Identify which cell holds the provided text, then report its (x, y) central coordinate. 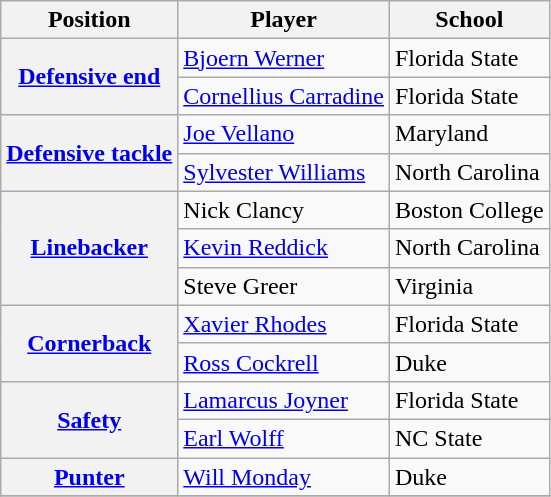
Safety (90, 419)
Boston College (469, 210)
Punter (90, 477)
Maryland (469, 134)
Nick Clancy (284, 210)
Earl Wolff (284, 438)
NC State (469, 438)
Sylvester Williams (284, 172)
Bjoern Werner (284, 58)
Xavier Rhodes (284, 324)
Linebacker (90, 248)
Steve Greer (284, 286)
Joe Vellano (284, 134)
Ross Cockrell (284, 362)
Kevin Reddick (284, 248)
Player (284, 20)
Cornellius Carradine (284, 96)
Will Monday (284, 477)
Virginia (469, 286)
Cornerback (90, 343)
School (469, 20)
Lamarcus Joyner (284, 400)
Defensive end (90, 77)
Position (90, 20)
Defensive tackle (90, 153)
